Provide the [X, Y] coordinate of the cell's center where the given text is located.  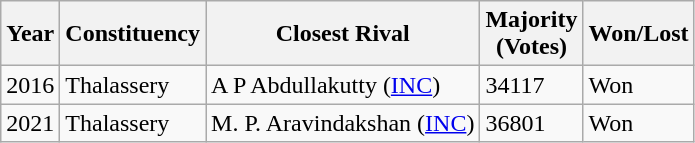
Majority(Votes) [532, 34]
Year [30, 34]
2021 [30, 123]
Closest Rival [343, 34]
M. P. Aravindakshan (INC) [343, 123]
36801 [532, 123]
34117 [532, 85]
Won/Lost [638, 34]
Constituency [133, 34]
2016 [30, 85]
A P Abdullakutty (INC) [343, 85]
